Find where the given text appears and provide that cell's center as [X, Y] coordinate. 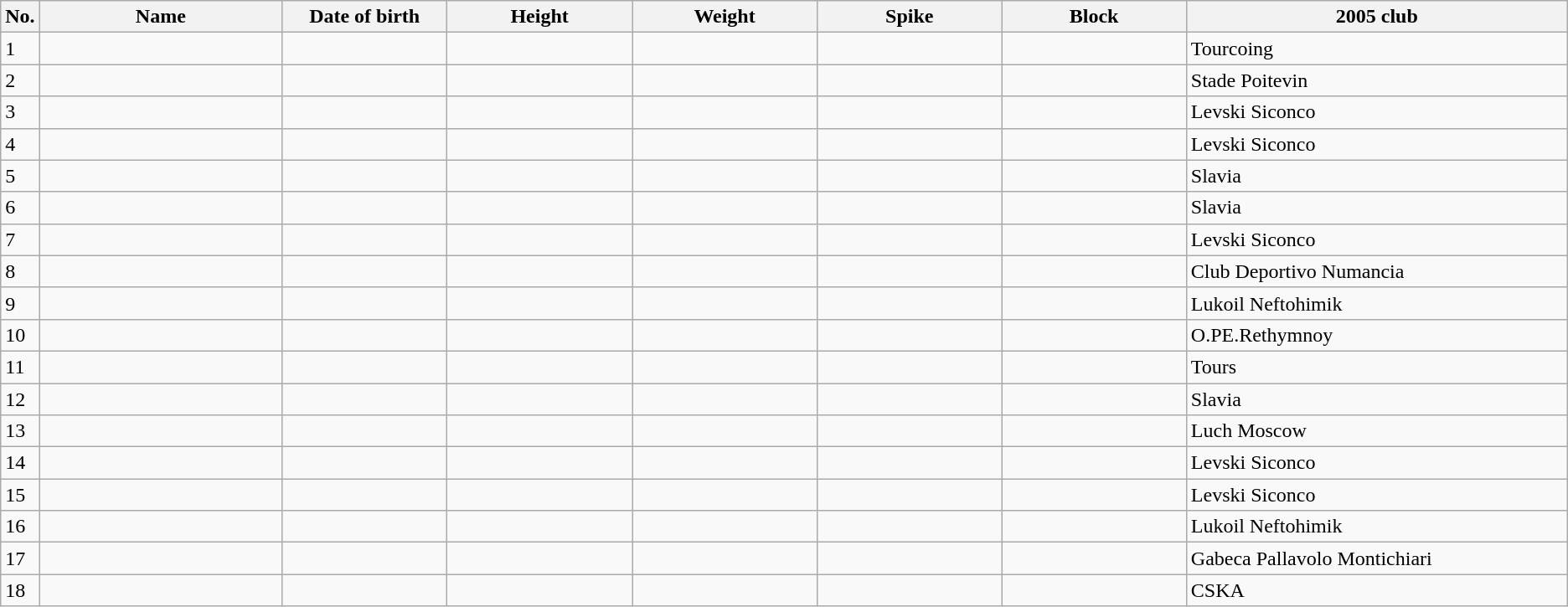
16 [20, 527]
Stade Poitevin [1377, 80]
1 [20, 49]
6 [20, 208]
11 [20, 367]
Date of birth [365, 17]
Block [1094, 17]
Club Deportivo Numancia [1377, 271]
Gabeca Pallavolo Montichiari [1377, 558]
9 [20, 303]
14 [20, 463]
8 [20, 271]
Height [539, 17]
10 [20, 335]
O.PE.Rethymnoy [1377, 335]
Tours [1377, 367]
18 [20, 590]
Weight [725, 17]
12 [20, 399]
3 [20, 112]
CSKA [1377, 590]
17 [20, 558]
15 [20, 495]
Tourcoing [1377, 49]
2 [20, 80]
Spike [910, 17]
7 [20, 239]
5 [20, 176]
4 [20, 144]
Luch Moscow [1377, 431]
Name [161, 17]
13 [20, 431]
2005 club [1377, 17]
No. [20, 17]
